Provide the [x, y] coordinate of the cell's center where the given text is located.  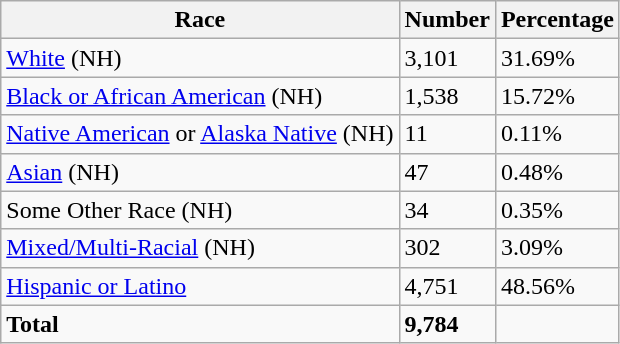
9,784 [447, 324]
1,538 [447, 96]
Asian (NH) [200, 172]
34 [447, 210]
Hispanic or Latino [200, 286]
0.11% [557, 134]
Percentage [557, 20]
15.72% [557, 96]
302 [447, 248]
0.48% [557, 172]
Total [200, 324]
White (NH) [200, 58]
Some Other Race (NH) [200, 210]
4,751 [447, 286]
11 [447, 134]
Number [447, 20]
Black or African American (NH) [200, 96]
Race [200, 20]
31.69% [557, 58]
3.09% [557, 248]
Native American or Alaska Native (NH) [200, 134]
48.56% [557, 286]
47 [447, 172]
Mixed/Multi-Racial (NH) [200, 248]
3,101 [447, 58]
0.35% [557, 210]
